From the cell containing the given text, extract its center point as (X, Y) coordinate. 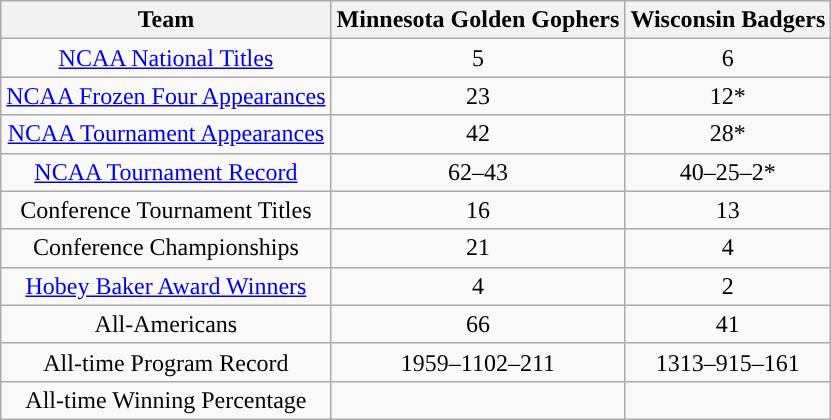
28* (728, 134)
62–43 (478, 172)
NCAA Tournament Appearances (166, 134)
Hobey Baker Award Winners (166, 286)
NCAA Tournament Record (166, 172)
42 (478, 134)
2 (728, 286)
Wisconsin Badgers (728, 20)
Conference Tournament Titles (166, 210)
21 (478, 248)
6 (728, 58)
41 (728, 324)
Minnesota Golden Gophers (478, 20)
Team (166, 20)
66 (478, 324)
1313–915–161 (728, 362)
All-Americans (166, 324)
23 (478, 96)
1959–1102–211 (478, 362)
NCAA National Titles (166, 58)
All-time Winning Percentage (166, 400)
13 (728, 210)
12* (728, 96)
NCAA Frozen Four Appearances (166, 96)
Conference Championships (166, 248)
All-time Program Record (166, 362)
40–25–2* (728, 172)
5 (478, 58)
16 (478, 210)
